From the cell containing the given text, extract its center point as [x, y] coordinate. 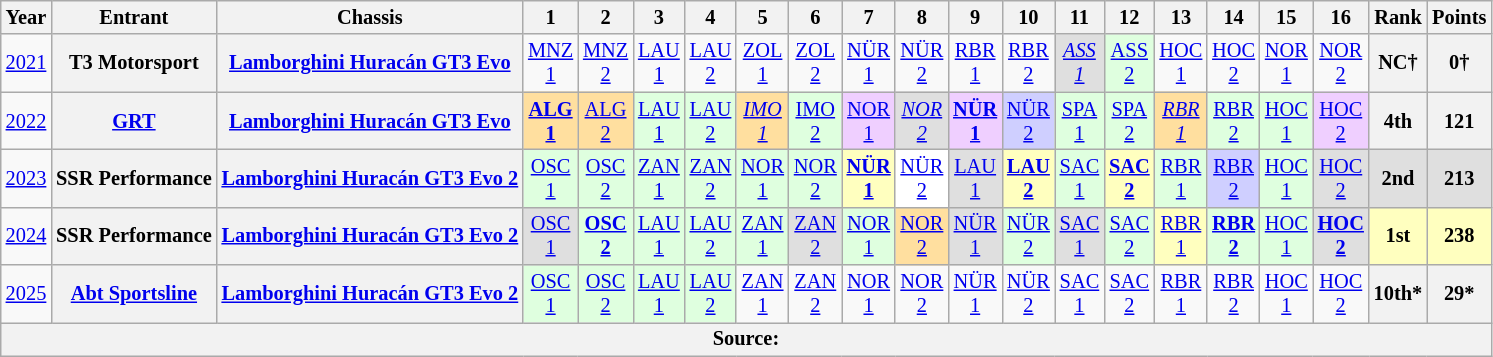
8 [922, 17]
Abt Sportsline [134, 294]
T3 Motorsport [134, 63]
213 [1459, 178]
10 [1028, 17]
7 [869, 17]
2022 [26, 121]
ALG1 [550, 121]
121 [1459, 121]
238 [1459, 236]
2 [606, 17]
NC† [1398, 63]
5 [762, 17]
Rank [1398, 17]
3 [659, 17]
29* [1459, 294]
2024 [26, 236]
IMO2 [816, 121]
2021 [26, 63]
1st [1398, 236]
2025 [26, 294]
IMO1 [762, 121]
ASS1 [1080, 63]
GRT [134, 121]
12 [1129, 17]
2nd [1398, 178]
16 [1341, 17]
2023 [26, 178]
10th* [1398, 294]
Source: [746, 339]
6 [816, 17]
ZOL1 [762, 63]
ZOL2 [816, 63]
4th [1398, 121]
13 [1182, 17]
Entrant [134, 17]
14 [1234, 17]
4 [711, 17]
ASS2 [1129, 63]
1 [550, 17]
11 [1080, 17]
Points [1459, 17]
SPA2 [1129, 121]
Chassis [370, 17]
ALG2 [606, 121]
0† [1459, 63]
MNZ1 [550, 63]
SPA1 [1080, 121]
9 [975, 17]
15 [1286, 17]
Year [26, 17]
MNZ2 [606, 63]
